Return the (X, Y) coordinate for the center point of the cell that contains the specified text.  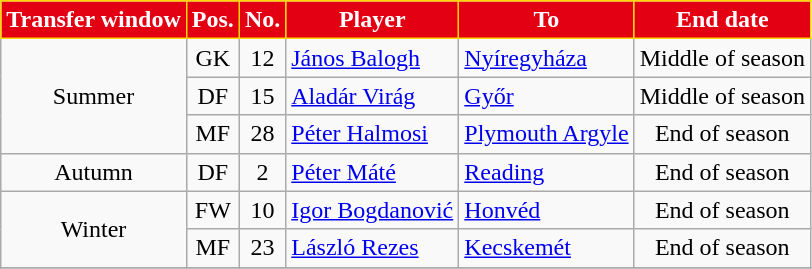
Péter Halmosi (372, 134)
15 (262, 96)
Autumn (94, 172)
To (546, 20)
László Rezes (372, 248)
FW (212, 210)
Player (372, 20)
23 (262, 248)
12 (262, 58)
Igor Bogdanović (372, 210)
Győr (546, 96)
GK (212, 58)
2 (262, 172)
Kecskemét (546, 248)
Transfer window (94, 20)
Plymouth Argyle (546, 134)
Aladár Virág (372, 96)
Honvéd (546, 210)
János Balogh (372, 58)
Pos. (212, 20)
Reading (546, 172)
End date (722, 20)
28 (262, 134)
Péter Máté (372, 172)
10 (262, 210)
No. (262, 20)
Summer (94, 96)
Nyíregyháza (546, 58)
Winter (94, 229)
